Return the (X, Y) coordinate for the center point of the cell that contains the specified text.  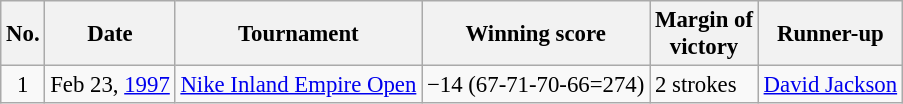
Winning score (536, 34)
Runner-up (830, 34)
David Jackson (830, 85)
Margin ofvictory (704, 34)
Feb 23, 1997 (110, 85)
Tournament (298, 34)
2 strokes (704, 85)
1 (23, 85)
Nike Inland Empire Open (298, 85)
No. (23, 34)
Date (110, 34)
−14 (67-71-70-66=274) (536, 85)
